Locate the cell with the specified text and output its [x, y] center coordinate. 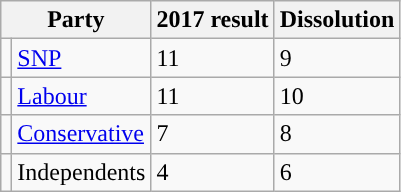
9 [337, 58]
2017 result [212, 20]
SNP [82, 58]
8 [337, 134]
7 [212, 134]
Conservative [82, 134]
4 [212, 172]
6 [337, 172]
Labour [82, 96]
10 [337, 96]
Independents [82, 172]
Dissolution [337, 20]
Party [76, 20]
